Find where the given text appears and provide that cell's center as (X, Y) coordinate. 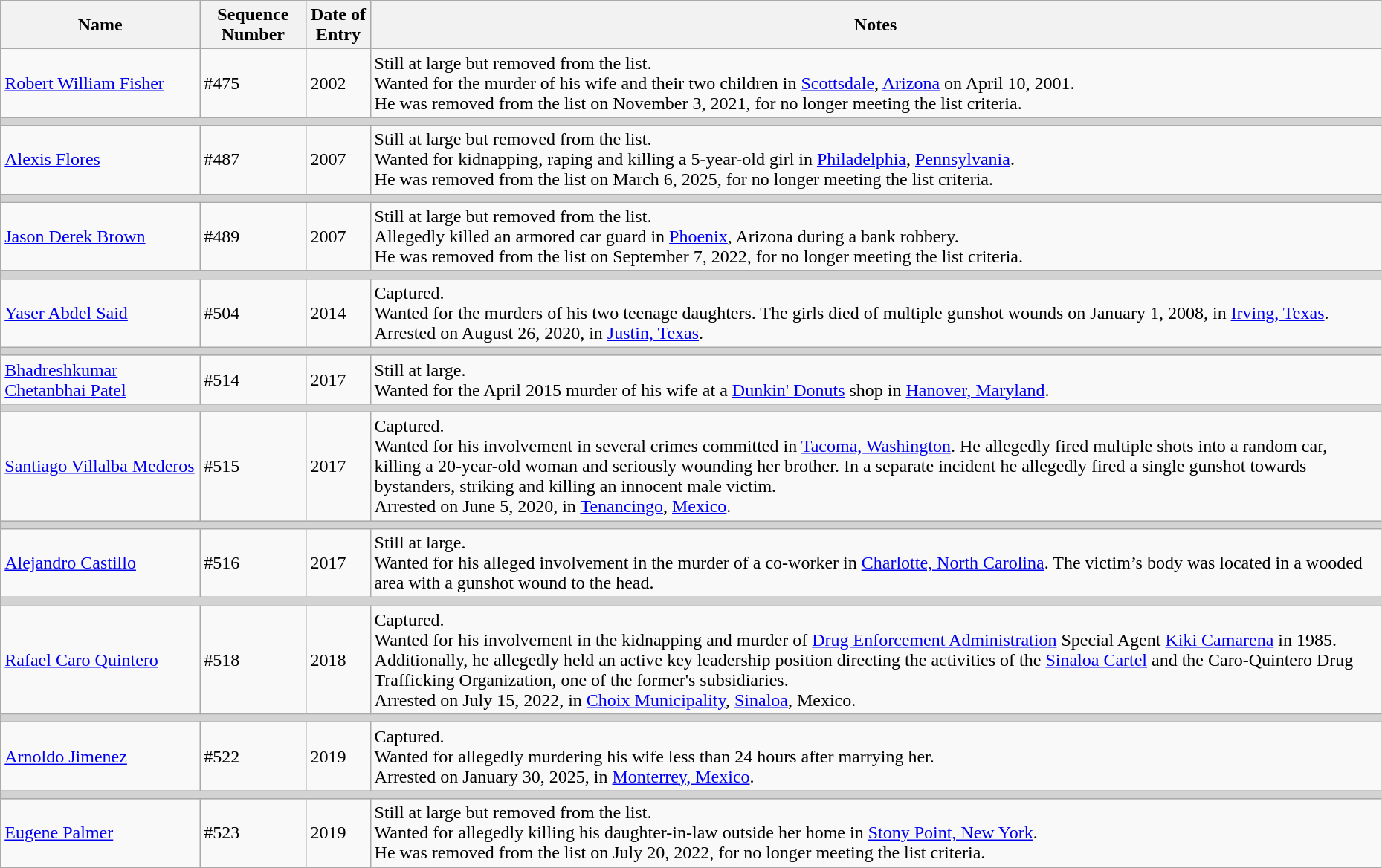
Santiago Villalba Mederos (100, 466)
#504 (253, 313)
Captured.Wanted for allegedly murdering his wife less than 24 hours after marrying her.Arrested on January 30, 2025, in Monterrey, Mexico. (876, 757)
Notes (876, 25)
Yaser Abdel Said (100, 313)
2002 (338, 83)
#514 (253, 379)
Sequence Number (253, 25)
#515 (253, 466)
#475 (253, 83)
Arnoldo Jimenez (100, 757)
Rafael Caro Quintero (100, 660)
Alejandro Castillo (100, 563)
Robert William Fisher (100, 83)
Alexis Flores (100, 160)
Jason Derek Brown (100, 236)
#489 (253, 236)
Name (100, 25)
#518 (253, 660)
Eugene Palmer (100, 833)
#516 (253, 563)
#487 (253, 160)
#523 (253, 833)
2018 (338, 660)
2014 (338, 313)
Still at large.Wanted for the April 2015 murder of his wife at a Dunkin' Donuts shop in Hanover, Maryland. (876, 379)
#522 (253, 757)
Date of Entry (338, 25)
Bhadreshkumar Chetanbhai Patel (100, 379)
